Capture the cell that displays the provided text and extract its [X, Y] central coordinate. 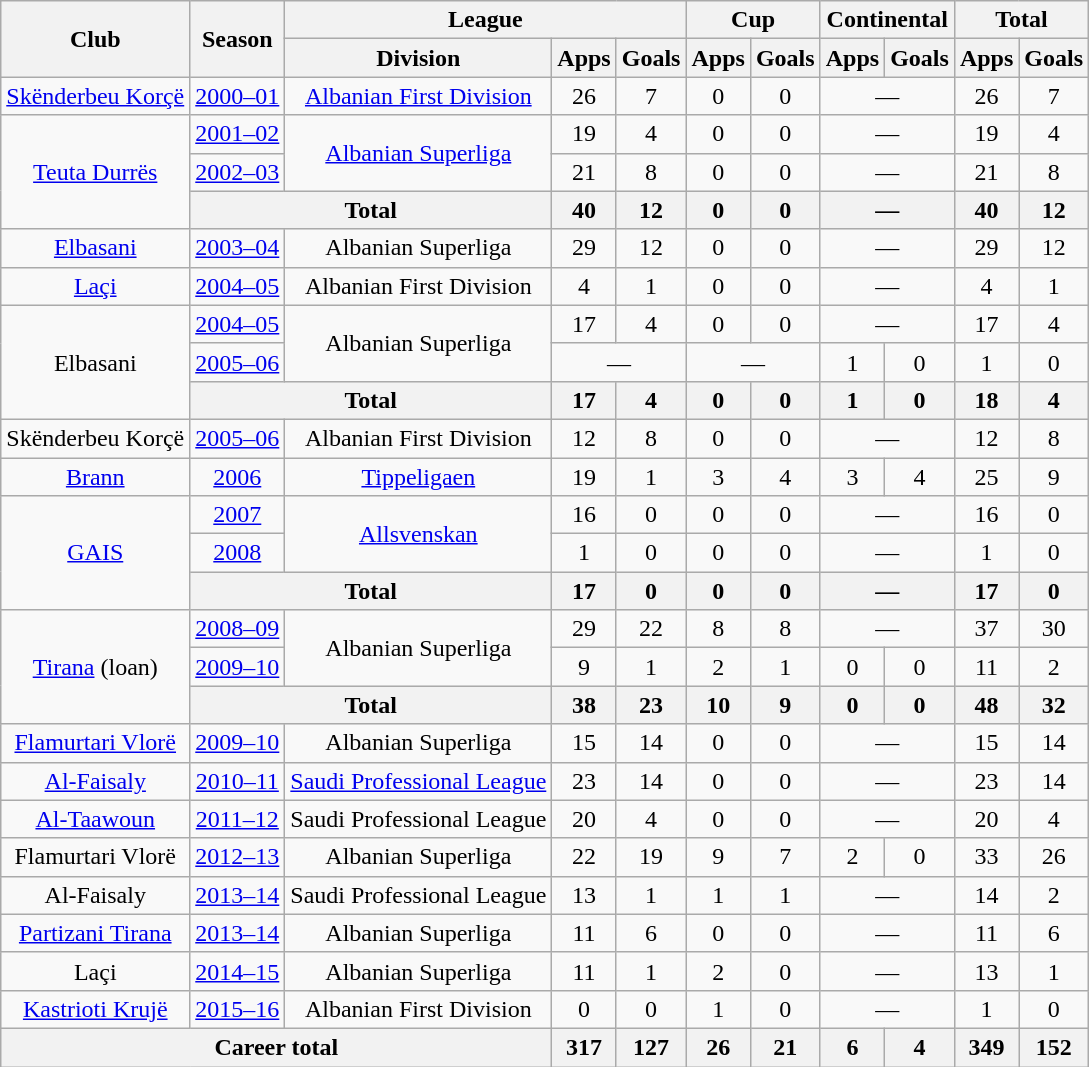
Kastrioti Krujë [96, 1009]
38 [584, 705]
Partizani Tirana [96, 933]
2003–04 [238, 248]
32 [1054, 705]
Season [238, 39]
2015–16 [238, 1009]
2008–09 [238, 629]
152 [1054, 1047]
Career total [276, 1047]
Al-Taawoun [96, 819]
Continental [887, 20]
2011–12 [238, 819]
League [486, 20]
2007 [238, 515]
2002–03 [238, 172]
2000–01 [238, 96]
33 [986, 857]
349 [986, 1047]
Tirana (loan) [96, 667]
Allsvenskan [418, 534]
Cup [753, 20]
18 [986, 400]
2014–15 [238, 971]
2001–02 [238, 134]
25 [986, 477]
2006 [238, 477]
10 [718, 705]
2008 [238, 553]
Division [418, 58]
GAIS [96, 553]
127 [651, 1047]
2012–13 [238, 857]
Club [96, 39]
Teuta Durrës [96, 172]
Brann [96, 477]
2010–11 [238, 781]
30 [1054, 629]
317 [584, 1047]
37 [986, 629]
Tippeligaen [418, 477]
48 [986, 705]
